Identify which cell holds the provided text, then report its [X, Y] central coordinate. 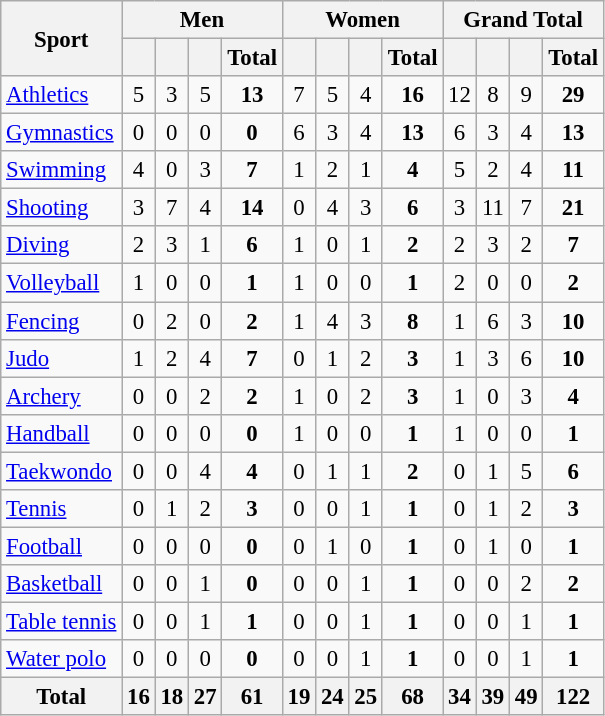
12 [460, 95]
Sport [62, 38]
25 [366, 697]
27 [204, 697]
Diving [62, 245]
19 [298, 697]
49 [526, 697]
Judo [62, 358]
Fencing [62, 321]
Athletics [62, 95]
Handball [62, 433]
Football [62, 546]
Tennis [62, 509]
21 [573, 208]
Grand Total [524, 20]
9 [526, 95]
18 [172, 697]
61 [252, 697]
Shooting [62, 208]
Gymnastics [62, 133]
24 [332, 697]
39 [492, 697]
29 [573, 95]
68 [412, 697]
Basketball [62, 584]
122 [573, 697]
34 [460, 697]
Archery [62, 396]
Taekwondo [62, 471]
Swimming [62, 170]
Water polo [62, 659]
Table tennis [62, 621]
Women [362, 20]
Volleyball [62, 283]
14 [252, 208]
Men [202, 20]
